Extract the (x, y) coordinate from the center of the cell holding the provided text.  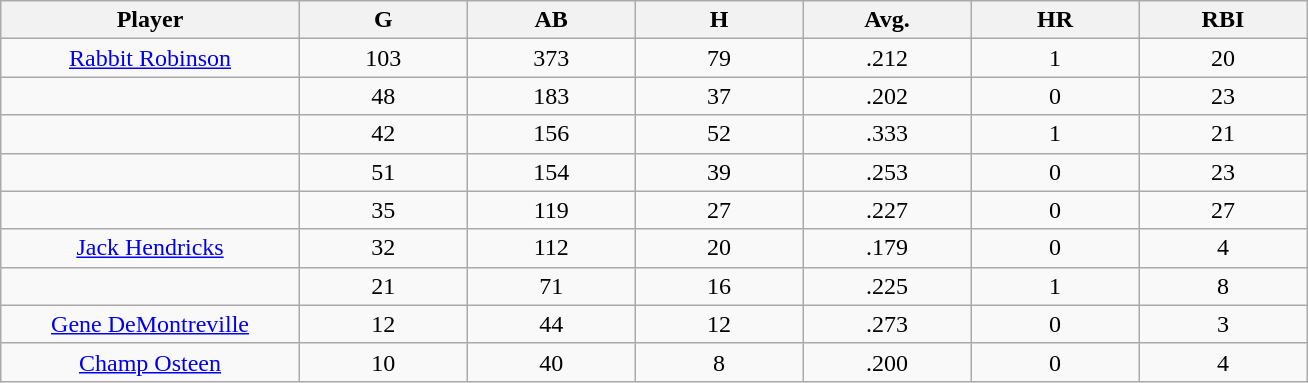
10 (383, 362)
79 (719, 58)
16 (719, 286)
.212 (887, 58)
42 (383, 134)
183 (551, 96)
H (719, 20)
G (383, 20)
Champ Osteen (150, 362)
.273 (887, 324)
40 (551, 362)
32 (383, 248)
AB (551, 20)
.227 (887, 210)
156 (551, 134)
48 (383, 96)
.253 (887, 172)
HR (1055, 20)
154 (551, 172)
3 (1223, 324)
.333 (887, 134)
RBI (1223, 20)
51 (383, 172)
35 (383, 210)
.202 (887, 96)
Rabbit Robinson (150, 58)
103 (383, 58)
52 (719, 134)
39 (719, 172)
.179 (887, 248)
71 (551, 286)
.225 (887, 286)
Gene DeMontreville (150, 324)
37 (719, 96)
44 (551, 324)
119 (551, 210)
.200 (887, 362)
112 (551, 248)
Player (150, 20)
Avg. (887, 20)
Jack Hendricks (150, 248)
373 (551, 58)
